Extract the [X, Y] coordinate from the center of the cell holding the provided text.  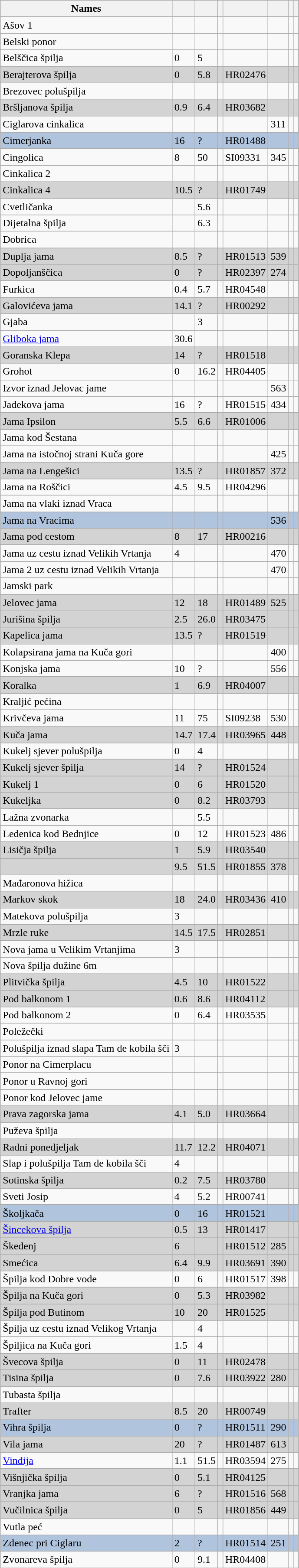
530 [279, 718]
Kukelj sjever polušpilja [86, 751]
Dobrica [86, 240]
HR01417 [245, 1229]
285 [279, 1246]
Goranska Klepa [86, 355]
Bršljanova špilja [86, 108]
Švecova špilja [86, 1362]
Špiljica na Kuča gori [86, 1345]
Školjkača [86, 1213]
6.6 [207, 421]
Berajterova špilja [86, 75]
Furkica [86, 289]
Jama na Lengešici [86, 470]
Smećica [86, 1263]
Names [86, 9]
Zdenec pri Ciglaru [86, 1543]
Sotinska špilja [86, 1180]
11.7 [183, 1147]
449 [279, 1510]
Dijetalna špilja [86, 223]
HR01517 [245, 1279]
SI09238 [245, 718]
Markov skok [86, 900]
75 [207, 718]
0.5 [183, 1229]
Cinkalica 4 [86, 190]
HR00749 [245, 1411]
539 [279, 256]
HR02397 [245, 273]
HR01522 [245, 982]
Pod balkonom 1 [86, 998]
HR04007 [245, 685]
Cvetličanka [86, 207]
372 [279, 470]
Sveti Josip [86, 1196]
Kukelj sjever špilja [86, 768]
Izvor iznad Jelovac jame [86, 388]
HR01487 [245, 1444]
Špilja kod Dobre vode [86, 1279]
434 [279, 404]
Špilja uz cestu iznad Velikog Vrtanja [86, 1329]
HR03922 [245, 1378]
12.2 [207, 1147]
Kuča jama [86, 735]
14.7 [183, 735]
Grohot [86, 372]
HR00292 [245, 306]
HR01524 [245, 768]
290 [279, 1428]
HR03965 [245, 735]
Gjaba [86, 322]
HR01519 [245, 636]
398 [279, 1279]
563 [279, 388]
Višnjička špilja [86, 1477]
410 [279, 900]
Ponor kod Jelovec jame [86, 1098]
Duplja jama [86, 256]
HR04405 [245, 372]
8.6 [207, 998]
50 [207, 157]
Špilja pod Butinom [86, 1312]
HR03535 [245, 1015]
HR01511 [245, 1428]
Kukeljka [86, 801]
HR02478 [245, 1362]
17.5 [207, 932]
Cingolica [86, 157]
Kolapsirana jama na Kuča gori [86, 652]
HR01521 [245, 1213]
HR01488 [245, 140]
Poležečki [86, 1032]
HR03540 [245, 850]
Nova jama u Velikim Vrtanjima [86, 949]
26.0 [207, 619]
8.2 [207, 801]
Polušpilja iznad slapa Tam de kobila šči [86, 1048]
7.5 [207, 1180]
Radni ponedjeljak [86, 1147]
0.4 [183, 289]
14.1 [183, 306]
HR03436 [245, 900]
HR04408 [245, 1560]
HR01006 [245, 421]
Jama na istočnoj strani Kuča gore [86, 454]
5.1 [207, 1477]
Jama na Roščici [86, 487]
Špilja na Kuča gori [86, 1296]
2.5 [183, 619]
Belščica špilja [86, 58]
2 [183, 1543]
HR01513 [245, 256]
16.2 [207, 372]
Ašov 1 [86, 25]
Cimerjanka [86, 140]
613 [279, 1444]
311 [279, 124]
HR03594 [245, 1460]
Slap i polušpilja Tam de kobila šči [86, 1164]
HR00216 [245, 537]
Tubasta špilja [86, 1395]
400 [279, 652]
Vihra špilja [86, 1428]
SI09331 [245, 157]
Vindija [86, 1460]
536 [279, 520]
5.3 [207, 1296]
0.2 [183, 1180]
17 [207, 537]
Brezovec polušpilja [86, 91]
Galovićeva jama [86, 306]
251 [279, 1543]
Ledenica kod Bednjice [86, 834]
HR04071 [245, 1147]
9.1 [207, 1560]
Škedenj [86, 1246]
5.9 [207, 850]
Ciglarova cinkalica [86, 124]
HR03475 [245, 619]
Puževa špilja [86, 1131]
HR01857 [245, 470]
Jelovec jama [86, 603]
1.5 [183, 1345]
24.0 [207, 900]
Jama kod Šestana [86, 437]
568 [279, 1493]
9.9 [207, 1263]
Tisina špilja [86, 1378]
5.6 [207, 207]
HR01516 [245, 1493]
525 [279, 603]
Jama Ipsilon [86, 421]
Lažna zvonarka [86, 817]
Kraljić pećina [86, 701]
390 [279, 1263]
448 [279, 735]
Mađaronova hižica [86, 883]
486 [279, 834]
5.7 [207, 289]
Gliboka jama [86, 339]
HR04125 [245, 1477]
17.4 [207, 735]
HR01518 [245, 355]
5.8 [207, 75]
Matekova polušpilja [86, 916]
Vutla peć [86, 1526]
Jadekova jama [86, 404]
HR03793 [245, 801]
Kukelj 1 [86, 784]
HR03982 [245, 1296]
HR01523 [245, 834]
Nova špilja dužine 6m [86, 965]
14.5 [183, 932]
Jama pod cestom [86, 537]
5.0 [207, 1114]
Plitvička špilja [86, 982]
Jama 2 uz cestu iznad Velikih Vrtanja [86, 570]
Cinkalica 2 [86, 173]
13 [207, 1229]
Ponor u Ravnoj gori [86, 1081]
0.9 [183, 108]
Jamski park [86, 586]
HR03780 [245, 1180]
4.1 [183, 1114]
HR01514 [245, 1543]
HR01749 [245, 190]
6.9 [207, 685]
HR01489 [245, 603]
Trafter [86, 1411]
280 [279, 1378]
Krivčeva jama [86, 718]
Vila jama [86, 1444]
425 [279, 454]
275 [279, 1460]
HR02476 [245, 75]
Šincekova špilja [86, 1229]
378 [279, 867]
274 [279, 273]
Vranjka jama [86, 1493]
HR01856 [245, 1510]
7.6 [207, 1378]
6.3 [207, 223]
HR01855 [245, 867]
Konjska jama [86, 668]
0.6 [183, 998]
Prava zagorska jama [86, 1114]
Kapelica jama [86, 636]
10.5 [183, 190]
HR02851 [245, 932]
HR04112 [245, 998]
HR01515 [245, 404]
5.2 [207, 1196]
Belski ponor [86, 42]
Jama na Vracima [86, 520]
Lisičja špilja [86, 850]
Jama uz cestu iznad Velikih Vrtanja [86, 553]
Jama na vlaki iznad Vraca [86, 504]
HR03664 [245, 1114]
Jurišina špilja [86, 619]
HR01520 [245, 784]
Pod balkonom 2 [86, 1015]
Vučilnica špilja [86, 1510]
Koralka [86, 685]
Mrzle ruke [86, 932]
HR04296 [245, 487]
HR00741 [245, 1196]
Dopoljanščica [86, 273]
HR03691 [245, 1263]
HR03682 [245, 108]
30.6 [183, 339]
Ponor na Cimerplacu [86, 1065]
HR04548 [245, 289]
Zvonareva špilja [86, 1560]
HR01525 [245, 1312]
1.1 [183, 1460]
345 [279, 157]
HR01512 [245, 1246]
556 [279, 668]
